Capture the cell that displays the provided text and extract its [x, y] central coordinate. 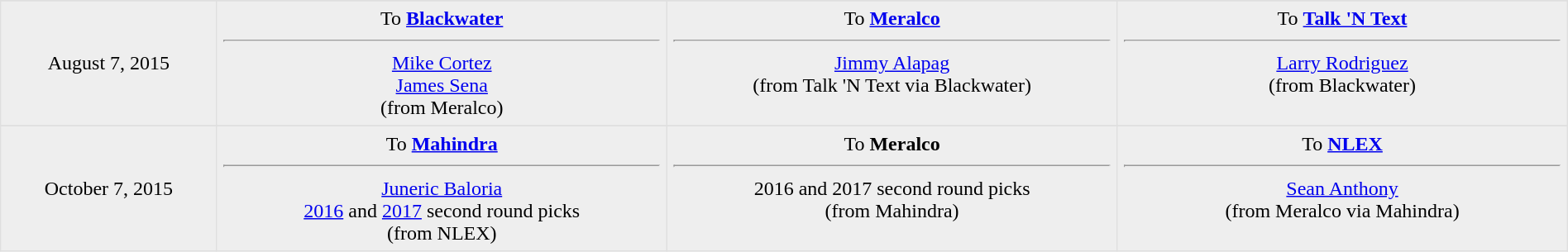
To MahindraJuneric Baloria2016 and 2017 second round picks(from NLEX) [442, 188]
To BlackwaterMike CortezJames Sena(from Meralco) [442, 64]
August 7, 2015 [109, 64]
To MeralcoJimmy Alapag(from Talk 'N Text via Blackwater) [892, 64]
To NLEXSean Anthony(from Meralco via Mahindra) [1342, 188]
To Talk 'N TextLarry Rodriguez (from Blackwater) [1342, 64]
To Meralco 2016 and 2017 second round picks (from Mahindra) [892, 188]
October 7, 2015 [109, 188]
